Output the (x, y) coordinate of the center of the cell containing the given text.  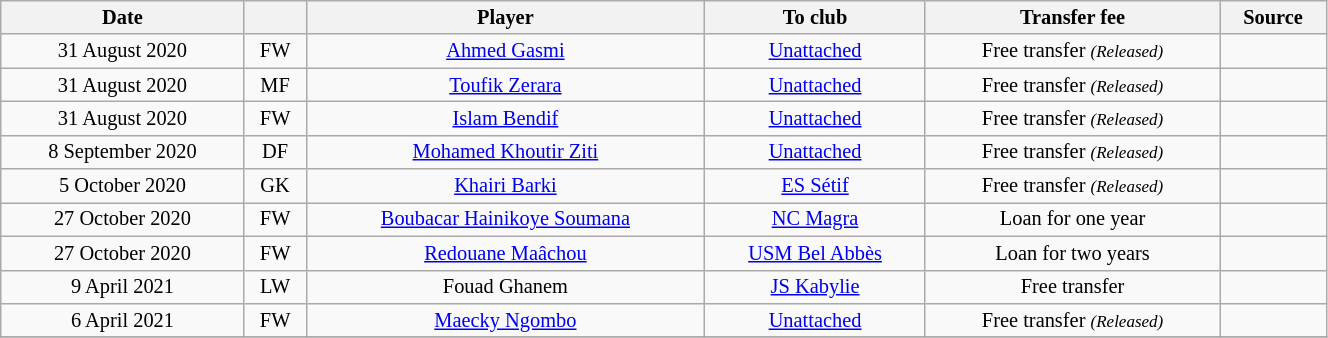
Source (1274, 17)
JS Kabylie (816, 287)
Free transfer (1072, 287)
Maecky Ngombo (506, 320)
8 September 2020 (122, 152)
Khairi Barki (506, 186)
Ahmed Gasmi (506, 51)
Transfer fee (1072, 17)
Loan for two years (1072, 253)
NC Magra (816, 219)
Islam Bendif (506, 118)
Redouane Maâchou (506, 253)
LW (275, 287)
6 April 2021 (122, 320)
USM Bel Abbès (816, 253)
To club (816, 17)
MF (275, 85)
Loan for one year (1072, 219)
Fouad Ghanem (506, 287)
GK (275, 186)
5 October 2020 (122, 186)
9 April 2021 (122, 287)
Date (122, 17)
Player (506, 17)
ES Sétif (816, 186)
Boubacar Hainikoye Soumana (506, 219)
DF (275, 152)
Toufik Zerara (506, 85)
Mohamed Khoutir Ziti (506, 152)
